From the cell containing the given text, extract its center point as (x, y) coordinate. 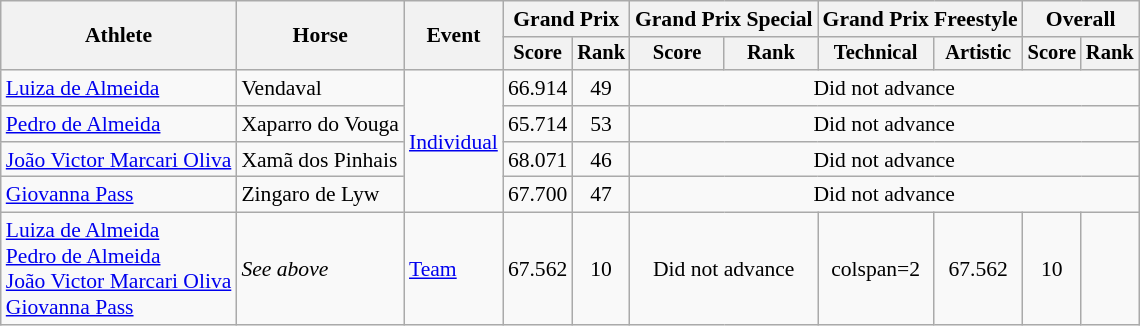
Athlete (119, 36)
53 (601, 124)
Xamã dos Pinhais (320, 160)
Team (454, 269)
See above (320, 269)
Overall (1081, 19)
65.714 (538, 124)
67.700 (538, 195)
colspan=2 (876, 269)
Event (454, 36)
Grand Prix (566, 19)
Giovanna Pass (119, 195)
46 (601, 160)
João Victor Marcari Oliva (119, 160)
Artistic (978, 54)
Luiza de AlmeidaPedro de AlmeidaJoão Victor Marcari OlivaGiovanna Pass (119, 269)
Zingaro de Lyw (320, 195)
66.914 (538, 88)
Grand Prix Freestyle (920, 19)
Grand Prix Special (724, 19)
47 (601, 195)
49 (601, 88)
Pedro de Almeida (119, 124)
68.071 (538, 160)
Technical (876, 54)
Horse (320, 36)
Xaparro do Vouga (320, 124)
Luiza de Almeida (119, 88)
Individual (454, 141)
Vendaval (320, 88)
